Output the (x, y) coordinate of the center of the cell containing the given text.  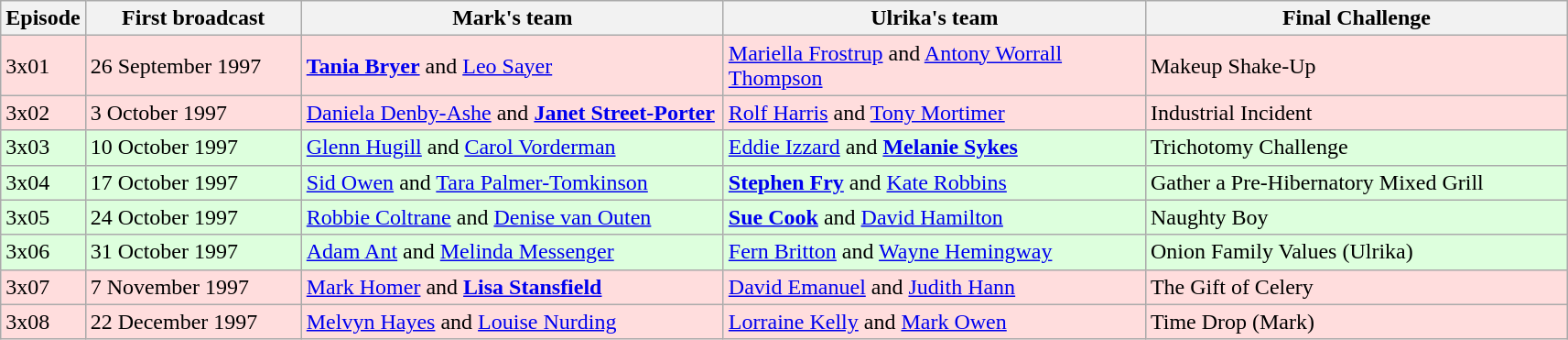
Time Drop (Mark) (1357, 322)
3x01 (43, 66)
Eddie Izzard and Melanie Sykes (934, 148)
Naughty Boy (1357, 217)
Ulrika's team (934, 18)
Industrial Incident (1357, 113)
Makeup Shake-Up (1357, 66)
Adam Ant and Melinda Messenger (513, 252)
Glenn Hugill and Carol Vorderman (513, 148)
Episode (43, 18)
Mark's team (513, 18)
Sue Cook and David Hamilton (934, 217)
3x08 (43, 322)
3x04 (43, 182)
22 December 1997 (193, 322)
Lorraine Kelly and Mark Owen (934, 322)
10 October 1997 (193, 148)
Stephen Fry and Kate Robbins (934, 182)
3x05 (43, 217)
7 November 1997 (193, 287)
Mariella Frostrup and Antony Worrall Thompson (934, 66)
17 October 1997 (193, 182)
Daniela Denby-Ashe and Janet Street-Porter (513, 113)
Trichotomy Challenge (1357, 148)
3x07 (43, 287)
Fern Britton and Wayne Hemingway (934, 252)
Robbie Coltrane and Denise van Outen (513, 217)
31 October 1997 (193, 252)
Tania Bryer and Leo Sayer (513, 66)
Melvyn Hayes and Louise Nurding (513, 322)
The Gift of Celery (1357, 287)
Gather a Pre-Hibernatory Mixed Grill (1357, 182)
3x02 (43, 113)
3x06 (43, 252)
Rolf Harris and Tony Mortimer (934, 113)
24 October 1997 (193, 217)
David Emanuel and Judith Hann (934, 287)
26 September 1997 (193, 66)
3x03 (43, 148)
3 October 1997 (193, 113)
First broadcast (193, 18)
Final Challenge (1357, 18)
Onion Family Values (Ulrika) (1357, 252)
Sid Owen and Tara Palmer-Tomkinson (513, 182)
Mark Homer and Lisa Stansfield (513, 287)
